Scan for the cell matching the given text and deliver its [x, y] coordinate at center. 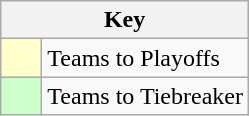
Teams to Tiebreaker [146, 96]
Teams to Playoffs [146, 58]
Key [125, 20]
